Provide the [X, Y] coordinate of the cell's center where the given text is located.  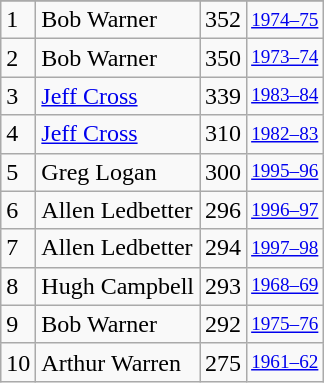
10 [18, 362]
1996–97 [285, 210]
339 [224, 96]
1974–75 [285, 20]
Greg Logan [118, 172]
1 [18, 20]
292 [224, 324]
1995–96 [285, 172]
2 [18, 58]
1973–74 [285, 58]
1997–98 [285, 248]
Hugh Campbell [118, 286]
296 [224, 210]
7 [18, 248]
350 [224, 58]
310 [224, 134]
4 [18, 134]
Arthur Warren [118, 362]
5 [18, 172]
1968–69 [285, 286]
1982–83 [285, 134]
3 [18, 96]
275 [224, 362]
9 [18, 324]
352 [224, 20]
6 [18, 210]
300 [224, 172]
294 [224, 248]
293 [224, 286]
1983–84 [285, 96]
1975–76 [285, 324]
8 [18, 286]
1961–62 [285, 362]
